From the cell containing the given text, extract its center point as (X, Y) coordinate. 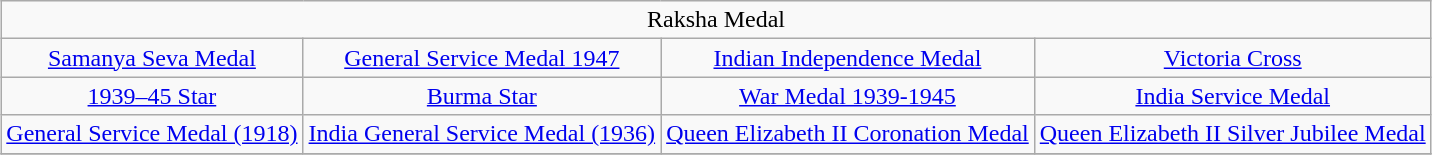
General Service Medal 1947 (482, 58)
Burma Star (482, 96)
India Service Medal (1232, 96)
Victoria Cross (1232, 58)
General Service Medal (1918) (152, 134)
1939–45 Star (152, 96)
War Medal 1939-1945 (848, 96)
Queen Elizabeth II Silver Jubilee Medal (1232, 134)
Queen Elizabeth II Coronation Medal (848, 134)
India General Service Medal (1936) (482, 134)
Samanya Seva Medal (152, 58)
Indian Independence Medal (848, 58)
Raksha Medal (716, 20)
